Identify which cell holds the provided text, then report its (X, Y) central coordinate. 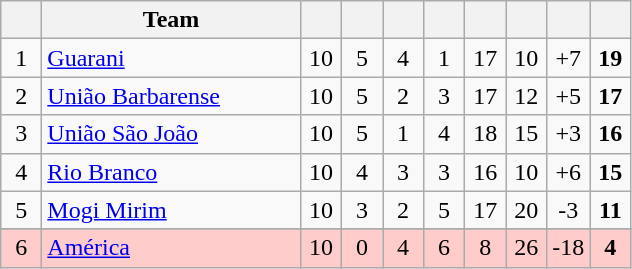
+5 (568, 96)
+7 (568, 58)
União Barbarense (172, 96)
11 (610, 210)
8 (486, 248)
União São João (172, 134)
+6 (568, 172)
18 (486, 134)
América (172, 248)
Team (172, 20)
-3 (568, 210)
Rio Branco (172, 172)
20 (526, 210)
0 (362, 248)
12 (526, 96)
+3 (568, 134)
19 (610, 58)
-18 (568, 248)
Mogi Mirim (172, 210)
26 (526, 248)
Guarani (172, 58)
